Extract the [x, y] coordinate from the center of the cell holding the provided text.  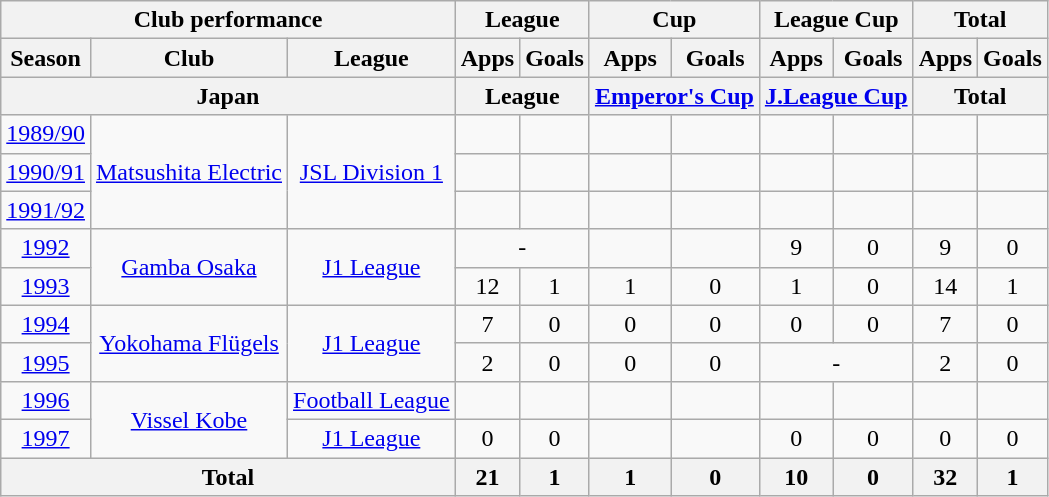
League Cup [836, 20]
JSL Division 1 [372, 172]
1992 [46, 248]
14 [945, 286]
10 [796, 477]
1989/90 [46, 134]
21 [487, 477]
1990/91 [46, 172]
1991/92 [46, 210]
Club [188, 58]
Gamba Osaka [188, 267]
1996 [46, 400]
1994 [46, 324]
Cup [674, 20]
Club performance [228, 20]
Matsushita Electric [188, 172]
32 [945, 477]
Football League [372, 400]
Yokohama Flügels [188, 343]
Emperor's Cup [674, 96]
1997 [46, 438]
12 [487, 286]
1995 [46, 362]
Japan [228, 96]
J.League Cup [836, 96]
1993 [46, 286]
Vissel Kobe [188, 419]
Season [46, 58]
